For the text-containing cell, return its midpoint in [x, y] coordinate format. 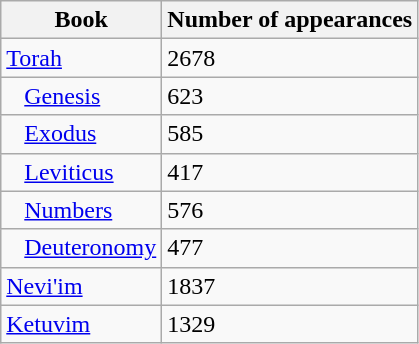
Genesis [82, 96]
576 [290, 210]
Exodus [82, 134]
Ketuvim [82, 324]
Leviticus [82, 172]
623 [290, 96]
417 [290, 172]
Deuteronomy [82, 248]
Nevi'im [82, 286]
Torah [82, 58]
Book [82, 20]
1837 [290, 286]
1329 [290, 324]
477 [290, 248]
Number of appearances [290, 20]
2678 [290, 58]
585 [290, 134]
Numbers [82, 210]
